Determine the [X, Y] coordinate at the center of the cell enclosing the given text.  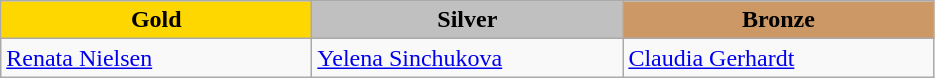
Gold [156, 20]
Bronze [778, 20]
Claudia Gerhardt [778, 58]
Yelena Sinchukova [468, 58]
Silver [468, 20]
Renata Nielsen [156, 58]
